Identify which cell holds the provided text, then report its (x, y) central coordinate. 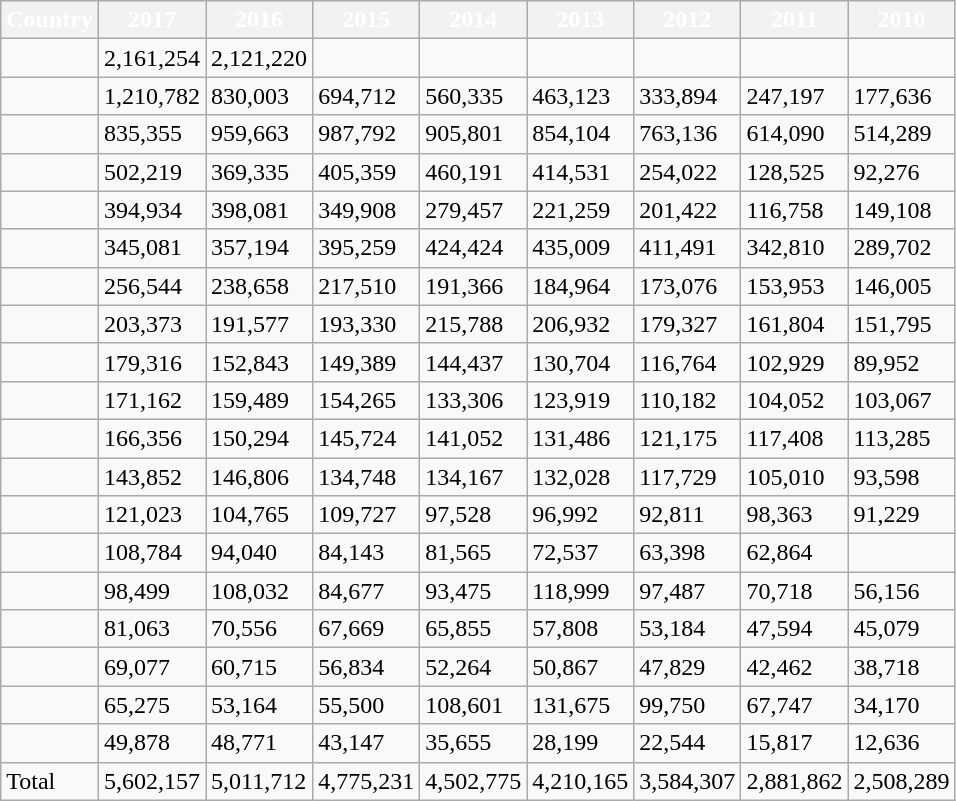
345,081 (152, 248)
463,123 (580, 96)
70,718 (794, 591)
560,335 (474, 96)
2016 (260, 20)
435,009 (580, 248)
154,265 (366, 400)
123,919 (580, 400)
56,156 (902, 591)
84,143 (366, 553)
5,602,157 (152, 781)
43,147 (366, 743)
152,843 (260, 362)
173,076 (688, 286)
70,556 (260, 629)
247,197 (794, 96)
98,499 (152, 591)
191,577 (260, 324)
45,079 (902, 629)
987,792 (366, 134)
15,817 (794, 743)
2,161,254 (152, 58)
141,052 (474, 438)
117,729 (688, 477)
159,489 (260, 400)
4,502,775 (474, 781)
614,090 (794, 134)
414,531 (580, 172)
411,491 (688, 248)
2,121,220 (260, 58)
333,894 (688, 96)
108,032 (260, 591)
34,170 (902, 705)
56,834 (366, 667)
50,867 (580, 667)
2012 (688, 20)
830,003 (260, 96)
81,063 (152, 629)
2015 (366, 20)
4,210,165 (580, 781)
405,359 (366, 172)
49,878 (152, 743)
28,199 (580, 743)
179,327 (688, 324)
Total (50, 781)
35,655 (474, 743)
108,784 (152, 553)
369,335 (260, 172)
905,801 (474, 134)
166,356 (152, 438)
48,771 (260, 743)
65,275 (152, 705)
99,750 (688, 705)
394,934 (152, 210)
514,289 (902, 134)
121,175 (688, 438)
121,023 (152, 515)
3,584,307 (688, 781)
153,953 (794, 286)
193,330 (366, 324)
959,663 (260, 134)
203,373 (152, 324)
131,486 (580, 438)
133,306 (474, 400)
57,808 (580, 629)
2,508,289 (902, 781)
2013 (580, 20)
97,487 (688, 591)
145,724 (366, 438)
116,758 (794, 210)
395,259 (366, 248)
91,229 (902, 515)
2010 (902, 20)
201,422 (688, 210)
Country (50, 20)
52,264 (474, 667)
116,764 (688, 362)
279,457 (474, 210)
221,259 (580, 210)
217,510 (366, 286)
62,864 (794, 553)
93,475 (474, 591)
93,598 (902, 477)
38,718 (902, 667)
238,658 (260, 286)
97,528 (474, 515)
835,355 (152, 134)
53,164 (260, 705)
134,167 (474, 477)
42,462 (794, 667)
151,795 (902, 324)
103,067 (902, 400)
289,702 (902, 248)
460,191 (474, 172)
502,219 (152, 172)
117,408 (794, 438)
81,565 (474, 553)
206,932 (580, 324)
113,285 (902, 438)
424,424 (474, 248)
104,052 (794, 400)
69,077 (152, 667)
89,952 (902, 362)
5,011,712 (260, 781)
694,712 (366, 96)
22,544 (688, 743)
98,363 (794, 515)
53,184 (688, 629)
84,677 (366, 591)
2014 (474, 20)
349,908 (366, 210)
92,811 (688, 515)
108,601 (474, 705)
2017 (152, 20)
256,544 (152, 286)
130,704 (580, 362)
94,040 (260, 553)
342,810 (794, 248)
357,194 (260, 248)
60,715 (260, 667)
131,675 (580, 705)
96,992 (580, 515)
215,788 (474, 324)
134,748 (366, 477)
2,881,862 (794, 781)
854,104 (580, 134)
398,081 (260, 210)
150,294 (260, 438)
102,929 (794, 362)
2011 (794, 20)
146,005 (902, 286)
72,537 (580, 553)
118,999 (580, 591)
109,727 (366, 515)
161,804 (794, 324)
149,389 (366, 362)
184,964 (580, 286)
254,022 (688, 172)
63,398 (688, 553)
128,525 (794, 172)
92,276 (902, 172)
149,108 (902, 210)
144,437 (474, 362)
105,010 (794, 477)
146,806 (260, 477)
179,316 (152, 362)
47,594 (794, 629)
65,855 (474, 629)
177,636 (902, 96)
67,747 (794, 705)
191,366 (474, 286)
1,210,782 (152, 96)
171,162 (152, 400)
4,775,231 (366, 781)
55,500 (366, 705)
763,136 (688, 134)
110,182 (688, 400)
143,852 (152, 477)
132,028 (580, 477)
47,829 (688, 667)
67,669 (366, 629)
12,636 (902, 743)
104,765 (260, 515)
